Determine the (X, Y) coordinate at the center of the cell enclosing the given text.  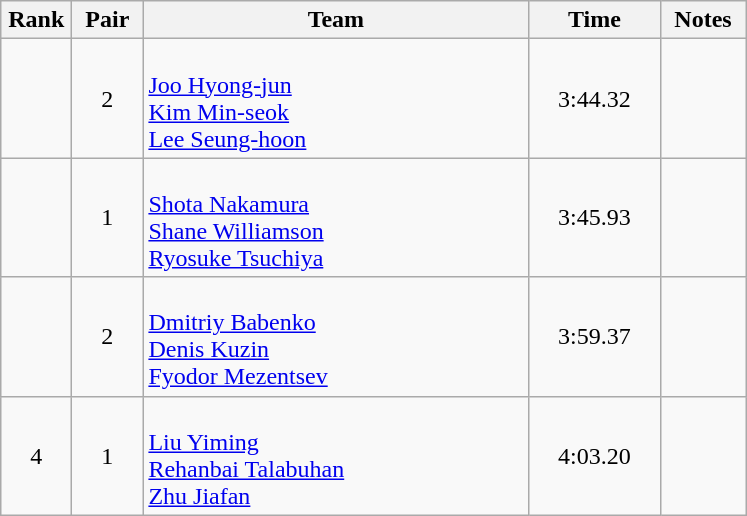
Time (594, 20)
4 (36, 456)
3:45.93 (594, 218)
Joo Hyong-junKim Min-seokLee Seung-hoon (336, 98)
3:44.32 (594, 98)
Pair (108, 20)
Dmitriy BabenkoDenis KuzinFyodor Mezentsev (336, 336)
Rank (36, 20)
3:59.37 (594, 336)
Shota NakamuraShane WilliamsonRyosuke Tsuchiya (336, 218)
4:03.20 (594, 456)
Team (336, 20)
Notes (703, 20)
Liu YimingRehanbai TalabuhanZhu Jiafan (336, 456)
